Detect which cell encompasses the target text, then output its [x, y] center coordinate. 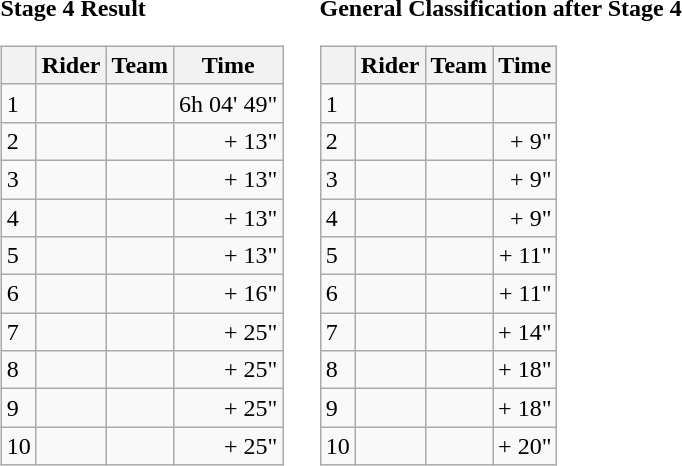
+ 20" [525, 446]
+ 14" [525, 332]
6h 04' 49" [228, 103]
+ 16" [228, 294]
